Locate the cell with the specified text and output its (x, y) center coordinate. 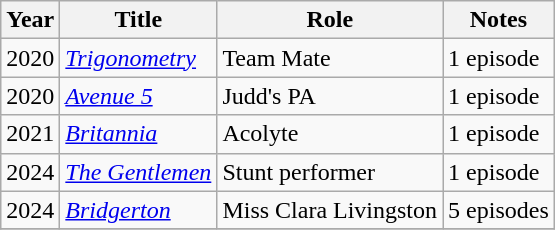
Avenue 5 (138, 96)
Bridgerton (138, 210)
5 episodes (499, 210)
Britannia (138, 134)
Trigonometry (138, 58)
The Gentlemen (138, 172)
Acolyte (330, 134)
Notes (499, 20)
Team Mate (330, 58)
Stunt performer (330, 172)
Judd's PA (330, 96)
Miss Clara Livingston (330, 210)
Title (138, 20)
Year (30, 20)
2021 (30, 134)
Role (330, 20)
